Identify which cell holds the provided text, then report its (X, Y) central coordinate. 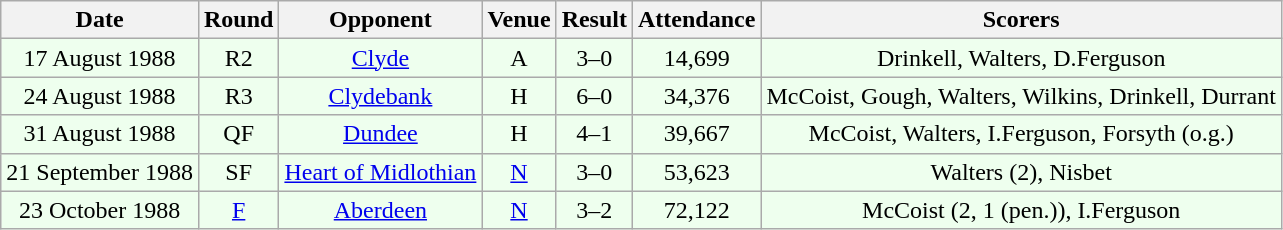
F (238, 210)
Heart of Midlothian (380, 172)
QF (238, 134)
23 October 1988 (100, 210)
Dundee (380, 134)
Drinkell, Walters, D.Ferguson (1022, 58)
SF (238, 172)
3–2 (594, 210)
Attendance (697, 20)
Aberdeen (380, 210)
Clyde (380, 58)
14,699 (697, 58)
R3 (238, 96)
4–1 (594, 134)
24 August 1988 (100, 96)
21 September 1988 (100, 172)
53,623 (697, 172)
Venue (519, 20)
McCoist, Walters, I.Ferguson, Forsyth (o.g.) (1022, 134)
McCoist, Gough, Walters, Wilkins, Drinkell, Durrant (1022, 96)
Date (100, 20)
Round (238, 20)
McCoist (2, 1 (pen.)), I.Ferguson (1022, 210)
72,122 (697, 210)
31 August 1988 (100, 134)
Scorers (1022, 20)
6–0 (594, 96)
A (519, 58)
Result (594, 20)
R2 (238, 58)
Opponent (380, 20)
Clydebank (380, 96)
17 August 1988 (100, 58)
Walters (2), Nisbet (1022, 172)
34,376 (697, 96)
39,667 (697, 134)
